For the text-containing cell, return its midpoint in (x, y) coordinate format. 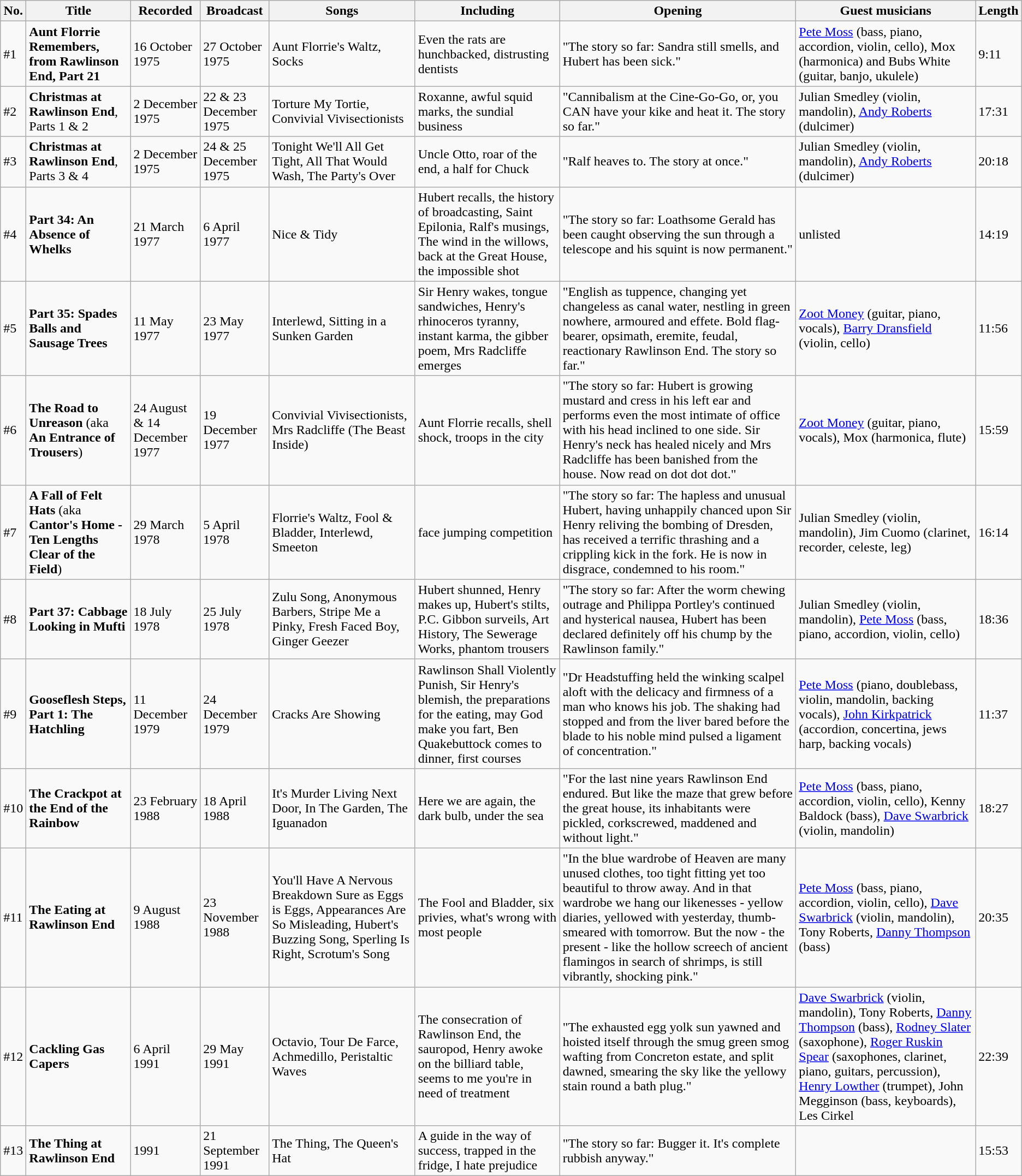
The Thing at Rawlinson End (79, 1151)
9:11 (999, 54)
#12 (13, 1056)
22 & 23 December 1975 (235, 111)
#13 (13, 1151)
11:37 (999, 714)
#2 (13, 111)
Pete Moss (bass, piano, accordion, violin, cello), Mox (harmonica) and Bubs White (guitar, banjo, ukulele) (886, 54)
18 July 1978 (165, 619)
You'll Have A Nervous Breakdown Sure as Eggs is Eggs, Appearances Are So Misleading, Hubert's Buzzing Song, Sperling Is Right, Scrotum's Song (342, 917)
A guide in the way of success, trapped in the fridge, I hate prejudice (487, 1151)
18:36 (999, 619)
Christmas at Rawlinson End, Parts 1 & 2 (79, 111)
Roxanne, awful squid marks, the sundial business (487, 111)
Julian Smedley (violin, mandolin), Pete Moss (bass, piano, accordion, violin, cello) (886, 619)
21 September 1991 (235, 1151)
#8 (13, 619)
Julian Smedley (violin, mandolin), Jim Cuomo (clarinet, recorder, celeste, leg) (886, 532)
"Ralf heaves to. The story at once." (678, 162)
It's Murder Living Next Door, In The Garden, The Iguanadon (342, 808)
20:18 (999, 162)
face jumping competition (487, 532)
Here we are again, the dark bulb, under the sea (487, 808)
17:31 (999, 111)
The Fool and Bladder, six privies, what's wrong with most people (487, 917)
Zulu Song, Anonymous Barbers, Stripe Me a Pinky, Fresh Faced Boy, Ginger Geezer (342, 619)
29 May 1991 (235, 1056)
The Thing, The Queen's Hat (342, 1151)
The Eating at Rawlinson End (79, 917)
#3 (13, 162)
11 May 1977 (165, 329)
18:27 (999, 808)
23 November 1988 (235, 917)
23 February 1988 (165, 808)
Hubert shunned, Henry makes up, Hubert's stilts, P.C. Gibbon surveils, Art History, The Sewerage Works, phantom trousers (487, 619)
11 December 1979 (165, 714)
unlisted (886, 234)
The consecration of Rawlinson End, the sauropod, Henry awoke on the billiard table, seems to me you're in need of treatment (487, 1056)
Christmas at Rawlinson End, Parts 3 & 4 (79, 162)
Uncle Otto, roar of the end, a half for Chuck (487, 162)
A Fall of Felt Hats (aka Cantor's Home - Ten Lengths Clear of the Field) (79, 532)
Sir Henry wakes, tongue sandwiches, Henry's rhinoceros tyranny, instant karma, the gibber poem, Mrs Radcliffe emerges (487, 329)
18 April 1988 (235, 808)
Part 34: An Absence of Whelks (79, 234)
16:14 (999, 532)
Aunt Florrie recalls, shell shock, troops in the city (487, 430)
24 December 1979 (235, 714)
Aunt Florrie's Waltz, Socks (342, 54)
15:59 (999, 430)
The Crackpot at the End of the Rainbow (79, 808)
16 October 1975 (165, 54)
9 August 1988 (165, 917)
11:56 (999, 329)
Zoot Money (guitar, piano, vocals), Barry Dransfield (violin, cello) (886, 329)
6 April 1991 (165, 1056)
No. (13, 11)
#4 (13, 234)
"The story so far: Sandra still smells, and Hubert has been sick." (678, 54)
Even the rats are hunchbacked, distrusting dentists (487, 54)
"Cannibalism at the Cine-Go-Go, or, you CAN have your kike and heat it. The story so far." (678, 111)
23 May 1977 (235, 329)
27 October 1975 (235, 54)
#7 (13, 532)
Aunt Florrie Remembers, from Rawlinson End, Part 21 (79, 54)
Tonight We'll All Get Tight, All That Would Wash, The Party's Over (342, 162)
"The story so far: Loathsome Gerald has been caught observing the sun through a telescope and his squint is now permanent." (678, 234)
1991 (165, 1151)
Pete Moss (piano, doublebass, violin, mandolin, backing vocals), John Kirkpatrick (accordion, concertina, jews harp, backing vocals) (886, 714)
6 April 1977 (235, 234)
5 April 1978 (235, 532)
20:35 (999, 917)
Pete Moss (bass, piano, accordion, violin, cello), Dave Swarbrick (violin, mandolin), Tony Roberts, Danny Thompson (bass) (886, 917)
Gooseflesh Steps, Part 1: The Hatchling (79, 714)
22:39 (999, 1056)
#11 (13, 917)
Part 35: Spades Balls and Sausage Trees (79, 329)
Zoot Money (guitar, piano, vocals), Mox (harmonica, flute) (886, 430)
15:53 (999, 1151)
Cackling Gas Capers (79, 1056)
Pete Moss (bass, piano, accordion, violin, cello), Kenny Baldock (bass), Dave Swarbrick (violin, mandolin) (886, 808)
Guest musicians (886, 11)
Broadcast (235, 11)
Cracks Are Showing (342, 714)
Torture My Tortie, Convivial Vivisectionists (342, 111)
"The story so far: Bugger it. It's complete rubbish anyway." (678, 1151)
25 July 1978 (235, 619)
Part 37: Cabbage Looking in Mufti (79, 619)
Opening (678, 11)
Convivial Vivisectionists, Mrs Radcliffe (The Beast Inside) (342, 430)
#1 (13, 54)
21 March 1977 (165, 234)
24 & 25 December 1975 (235, 162)
Octavio, Tour De Farce, Achmedillo, Peristaltic Waves (342, 1056)
Interlewd, Sitting in a Sunken Garden (342, 329)
#6 (13, 430)
The Road to Unreason (aka An Entrance of Trousers) (79, 430)
24 August & 14 December 1977 (165, 430)
#5 (13, 329)
Songs (342, 11)
#10 (13, 808)
#9 (13, 714)
Length (999, 11)
Title (79, 11)
Recorded (165, 11)
Including (487, 11)
19 December 1977 (235, 430)
Florrie's Waltz, Fool & Bladder, Interlewd, Smeeton (342, 532)
Hubert recalls, the history of broadcasting, Saint Epilonia, Ralf's musings, The wind in the willows, back at the Great House, the impossible shot (487, 234)
Nice & Tidy (342, 234)
29 March 1978 (165, 532)
14:19 (999, 234)
